Detect which cell encompasses the target text, then output its (x, y) center coordinate. 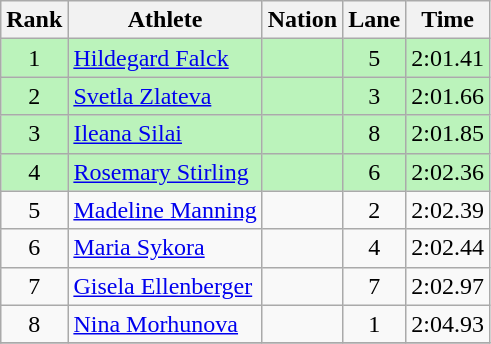
Gisela Ellenberger (165, 286)
2:01.85 (448, 134)
Lane (374, 20)
2:02.36 (448, 172)
Nina Morhunova (165, 324)
Svetla Zlateva (165, 96)
Ileana Silai (165, 134)
Rank (34, 20)
2:02.97 (448, 286)
2:01.41 (448, 58)
Maria Sykora (165, 248)
Madeline Manning (165, 210)
2:02.39 (448, 210)
2:04.93 (448, 324)
2:01.66 (448, 96)
Time (448, 20)
Hildegard Falck (165, 58)
Rosemary Stirling (165, 172)
Nation (302, 20)
Athlete (165, 20)
2:02.44 (448, 248)
